Capture the cell that displays the provided text and extract its (X, Y) central coordinate. 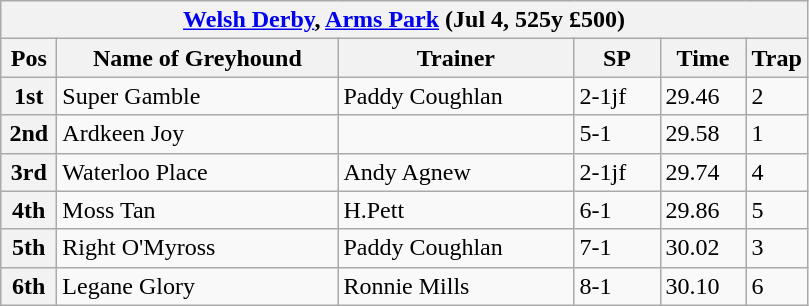
H.Pett (456, 210)
5th (29, 248)
Moss Tan (198, 210)
Right O'Myross (198, 248)
2nd (29, 134)
Andy Agnew (456, 172)
Legane Glory (198, 286)
3rd (29, 172)
5 (776, 210)
Ronnie Mills (456, 286)
6-1 (617, 210)
Trainer (456, 58)
29.58 (703, 134)
6th (29, 286)
29.86 (703, 210)
SP (617, 58)
5-1 (617, 134)
Time (703, 58)
6 (776, 286)
2 (776, 96)
3 (776, 248)
4 (776, 172)
Super Gamble (198, 96)
Name of Greyhound (198, 58)
Ardkeen Joy (198, 134)
30.02 (703, 248)
30.10 (703, 286)
Welsh Derby, Arms Park (Jul 4, 525y £500) (404, 20)
Trap (776, 58)
Waterloo Place (198, 172)
1st (29, 96)
Pos (29, 58)
7-1 (617, 248)
1 (776, 134)
4th (29, 210)
29.46 (703, 96)
8-1 (617, 286)
29.74 (703, 172)
